Determine the [X, Y] coordinate at the center of the cell enclosing the given text.  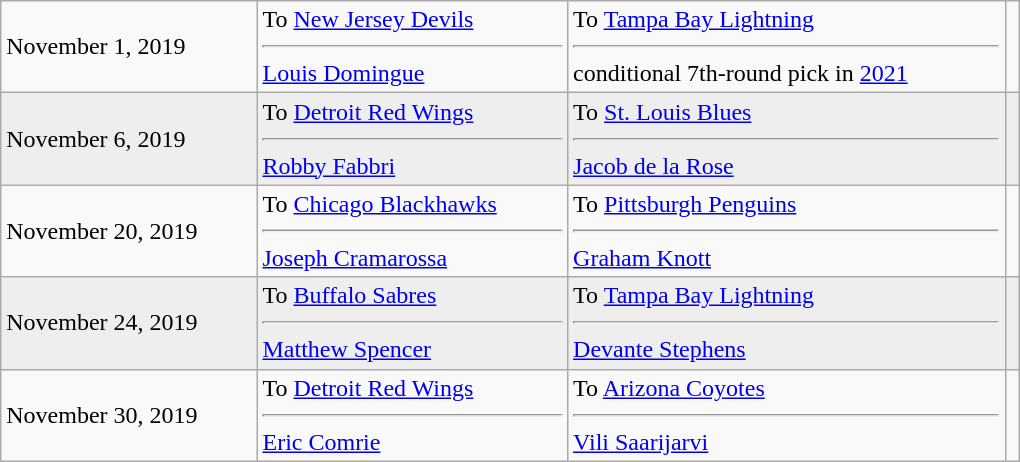
To Chicago BlackhawksJoseph Cramarossa [412, 231]
November 30, 2019 [129, 415]
To Detroit Red WingsRobby Fabbri [412, 139]
November 24, 2019 [129, 323]
To St. Louis BluesJacob de la Rose [787, 139]
To Buffalo SabresMatthew Spencer [412, 323]
November 1, 2019 [129, 47]
November 20, 2019 [129, 231]
November 6, 2019 [129, 139]
To Detroit Red WingsEric Comrie [412, 415]
To New Jersey DevilsLouis Domingue [412, 47]
To Tampa Bay Lightningconditional 7th-round pick in 2021 [787, 47]
To Arizona CoyotesVili Saarijarvi [787, 415]
To Pittsburgh PenguinsGraham Knott [787, 231]
To Tampa Bay LightningDevante Stephens [787, 323]
